Provide the [X, Y] coordinate of the cell's center where the given text is located.  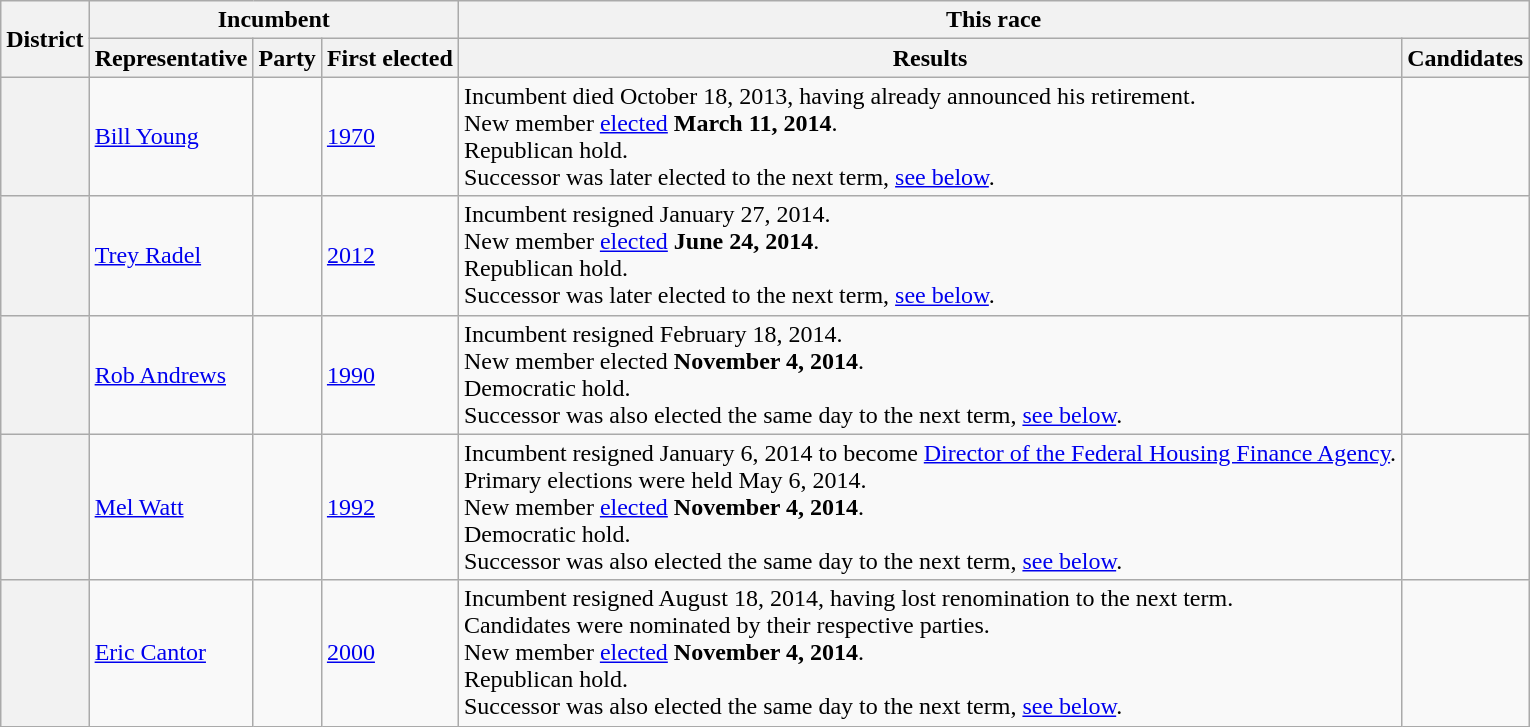
Incumbent [274, 20]
2012 [390, 256]
1990 [390, 374]
Results [930, 58]
First elected [390, 58]
1992 [390, 507]
District [45, 39]
Candidates [1466, 58]
Trey Radel [171, 256]
Party [287, 58]
2000 [390, 653]
Mel Watt [171, 507]
Incumbent resigned January 27, 2014.New member elected June 24, 2014.Republican hold.Successor was later elected to the next term, see below. [930, 256]
Bill Young [171, 136]
Rob Andrews [171, 374]
This race [993, 20]
Representative [171, 58]
Eric Cantor [171, 653]
1970 [390, 136]
